Identify which cell holds the provided text, then report its [X, Y] central coordinate. 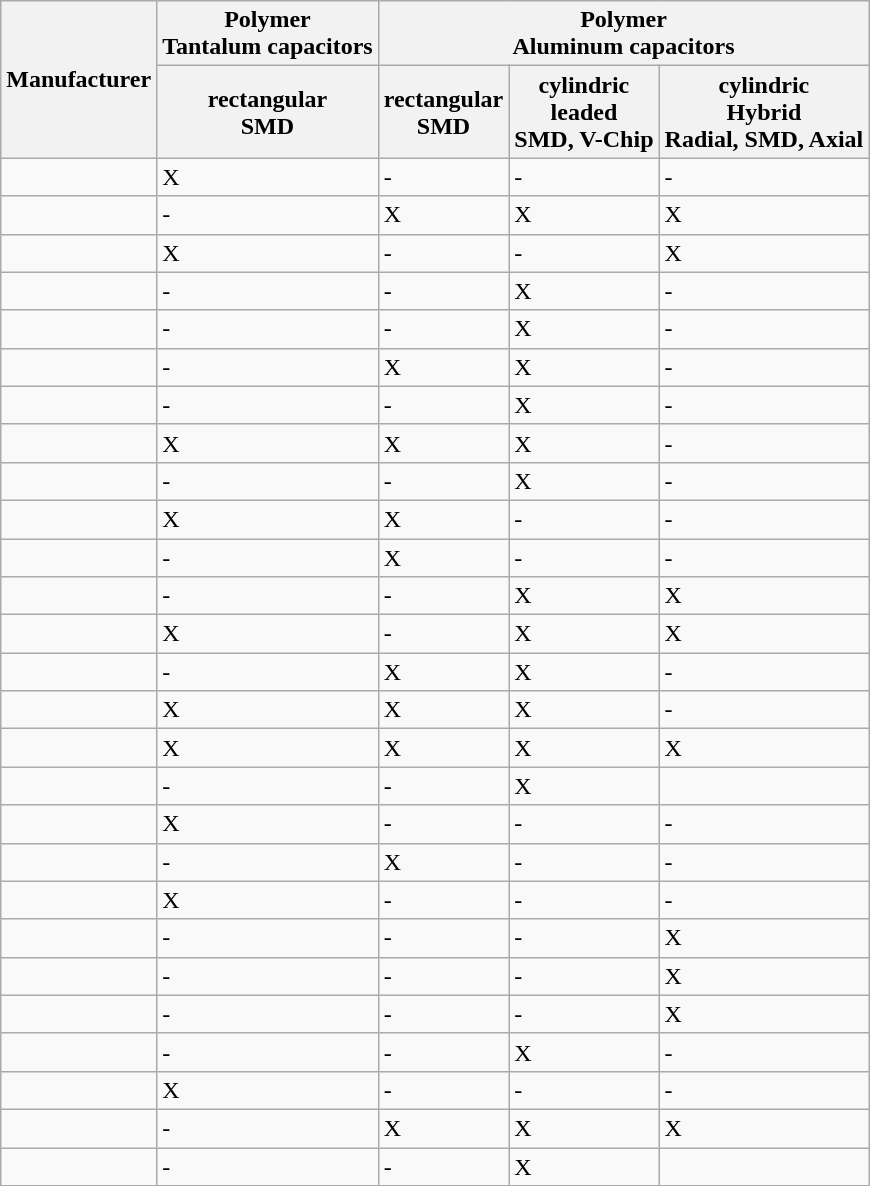
cylindricleaded SMD, V-Chip [584, 112]
cylindricHybridRadial, SMD, Axial [764, 112]
Manufacturer [79, 80]
Polymer Tantalum capacitors [268, 34]
Polymer Aluminum capacitors [624, 34]
rectangularSMD [444, 112]
rectangular SMD [268, 112]
